Capture the cell that displays the provided text and extract its (X, Y) central coordinate. 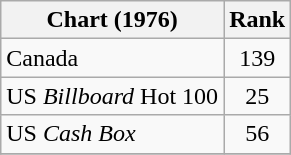
139 (258, 58)
US Cash Box (112, 134)
Canada (112, 58)
US Billboard Hot 100 (112, 96)
Chart (1976) (112, 20)
Rank (258, 20)
56 (258, 134)
25 (258, 96)
